Extract the [x, y] coordinate from the center of the cell holding the provided text.  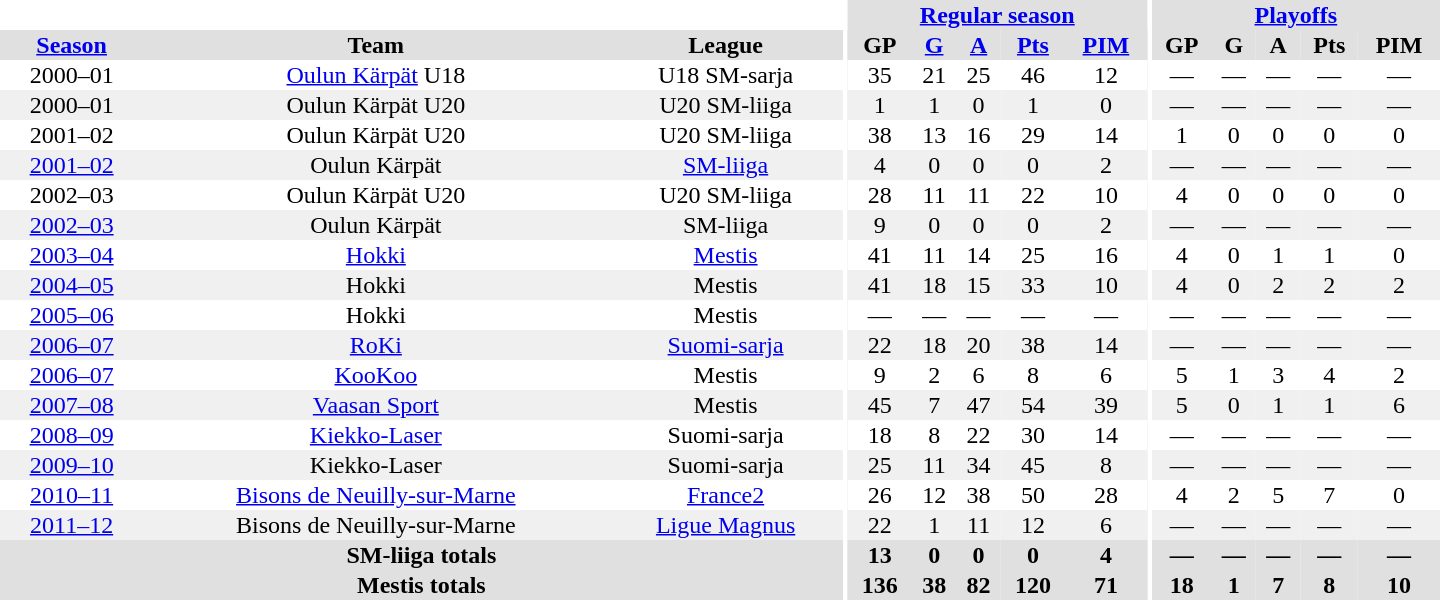
Playoffs [1296, 15]
26 [880, 495]
136 [880, 585]
3 [1278, 375]
SM-liiga totals [422, 555]
KooKoo [376, 375]
34 [978, 465]
2008–09 [72, 435]
Vaasan Sport [376, 405]
2010–11 [72, 495]
RoKi [376, 345]
2011–12 [72, 525]
U18 SM-sarja [725, 75]
30 [1033, 435]
Mestis totals [422, 585]
29 [1033, 135]
46 [1033, 75]
20 [978, 345]
Team [376, 45]
Regular season [998, 15]
15 [978, 285]
Oulun Kärpät U18 [376, 75]
2003–04 [72, 255]
47 [978, 405]
2005–06 [72, 315]
71 [1106, 585]
2004–05 [72, 285]
Season [72, 45]
33 [1033, 285]
82 [978, 585]
35 [880, 75]
Ligue Magnus [725, 525]
50 [1033, 495]
2009–10 [72, 465]
39 [1106, 405]
120 [1033, 585]
France2 [725, 495]
21 [934, 75]
League [725, 45]
54 [1033, 405]
2007–08 [72, 405]
